Find where the given text appears and provide that cell's center as [x, y] coordinate. 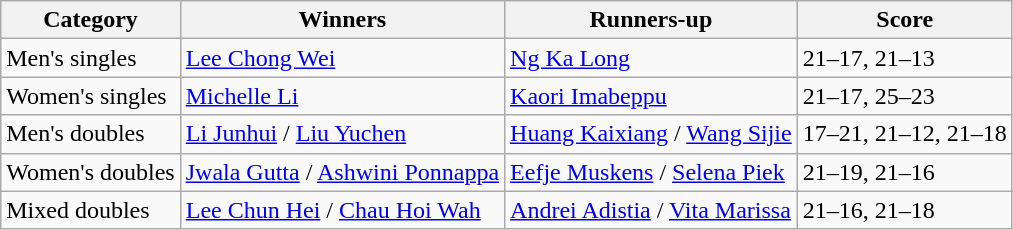
Andrei Adistia / Vita Marissa [652, 210]
Eefje Muskens / Selena Piek [652, 172]
Lee Chong Wei [342, 58]
21–19, 21–16 [904, 172]
21–16, 21–18 [904, 210]
Men's doubles [90, 134]
Li Junhui / Liu Yuchen [342, 134]
Men's singles [90, 58]
21–17, 21–13 [904, 58]
Michelle Li [342, 96]
Mixed doubles [90, 210]
Runners-up [652, 20]
17–21, 21–12, 21–18 [904, 134]
Lee Chun Hei / Chau Hoi Wah [342, 210]
Jwala Gutta / Ashwini Ponnappa [342, 172]
21–17, 25–23 [904, 96]
Huang Kaixiang / Wang Sijie [652, 134]
Ng Ka Long [652, 58]
Kaori Imabeppu [652, 96]
Category [90, 20]
Score [904, 20]
Winners [342, 20]
Women's doubles [90, 172]
Women's singles [90, 96]
